Scan for the cell matching the given text and deliver its (X, Y) coordinate at center. 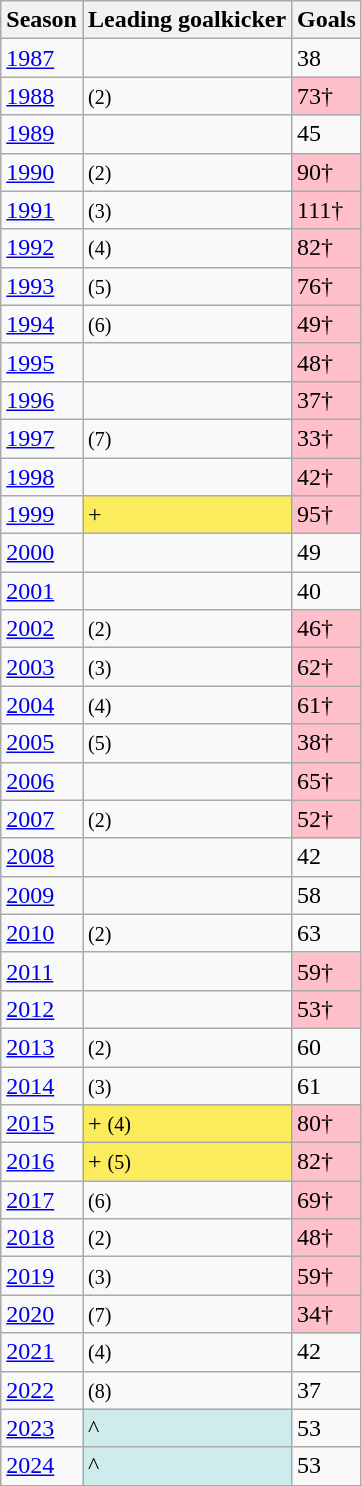
2020 (42, 1314)
2010 (42, 933)
61 (327, 1085)
Goals (327, 20)
2024 (42, 1466)
1993 (42, 286)
+ (186, 515)
2005 (42, 743)
2003 (42, 667)
61† (327, 705)
65† (327, 781)
38 (327, 58)
2013 (42, 1047)
2015 (42, 1124)
63 (327, 933)
2001 (42, 591)
2000 (42, 553)
52† (327, 819)
Season (42, 20)
40 (327, 591)
(8) (186, 1390)
1996 (42, 400)
73† (327, 96)
58 (327, 895)
2011 (42, 971)
46† (327, 629)
2007 (42, 819)
2023 (42, 1428)
1989 (42, 134)
2017 (42, 1200)
33† (327, 438)
1990 (42, 172)
1987 (42, 58)
2016 (42, 1162)
2004 (42, 705)
62† (327, 667)
60 (327, 1047)
34† (327, 1314)
2019 (42, 1276)
1991 (42, 210)
+ (5) (186, 1162)
1999 (42, 515)
2014 (42, 1085)
2018 (42, 1238)
2021 (42, 1352)
80† (327, 1124)
2002 (42, 629)
+ (4) (186, 1124)
37† (327, 400)
42† (327, 477)
2009 (42, 895)
Leading goalkicker (186, 20)
2012 (42, 1009)
49 (327, 553)
2006 (42, 781)
38† (327, 743)
1992 (42, 248)
1988 (42, 96)
2008 (42, 857)
53† (327, 1009)
1994 (42, 324)
90† (327, 172)
1998 (42, 477)
37 (327, 1390)
1997 (42, 438)
2022 (42, 1390)
69† (327, 1200)
45 (327, 134)
76† (327, 286)
111† (327, 210)
1995 (42, 362)
95† (327, 515)
49† (327, 324)
